Determine the (x, y) coordinate at the center of the cell enclosing the given text.  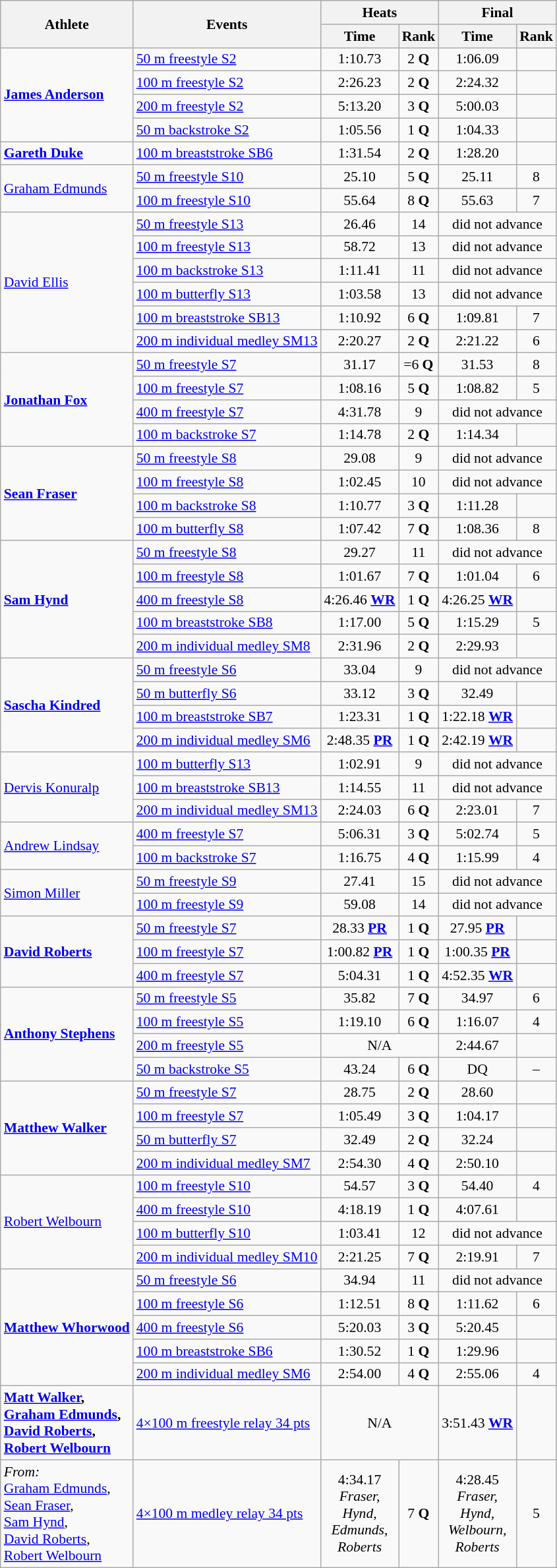
28.75 (359, 1093)
1:29.96 (477, 1351)
1:14.78 (359, 435)
DQ (477, 1069)
31.53 (477, 365)
Simon Miller (67, 892)
1:08.16 (359, 388)
28.33 PR (359, 929)
5:00.03 (477, 107)
100 m breaststroke SB8 (227, 623)
5:20.45 (477, 1327)
50 m backstroke S2 (227, 130)
55.64 (359, 200)
200 m individual medley SM8 (227, 647)
400 m freestyle S6 (227, 1327)
50 m backstroke S5 (227, 1069)
1:11.41 (359, 271)
Matt Walker,Graham Edmunds,David Roberts,Robert Welbourn (67, 1423)
2:54.00 (359, 1374)
1:08.36 (477, 529)
2:48.35 PR (359, 741)
1:15.99 (477, 858)
Jonathan Fox (67, 400)
1:11.62 (477, 1304)
25.11 (477, 177)
100 m freestyle S5 (227, 1022)
4:26.46 WR (359, 600)
Andrew Lindsay (67, 846)
Sascha Kindred (67, 705)
1:02.91 (359, 764)
1:14.34 (477, 435)
28.60 (477, 1093)
15 (419, 881)
4:26.25 WR (477, 600)
2:42.19 WR (477, 741)
5:20.03 (359, 1327)
200 m freestyle S2 (227, 107)
200 m individual medley SM10 (227, 1257)
31.17 (359, 365)
2:55.06 (477, 1374)
David Ellis (67, 283)
Events (227, 24)
29.08 (359, 459)
Dervis Konuralp (67, 787)
50 m freestyle S10 (227, 177)
David Roberts (67, 952)
1:28.20 (477, 154)
Sam Hynd (67, 600)
2:29.93 (477, 647)
5:04.31 (359, 975)
2:21.22 (477, 341)
29.27 (359, 553)
1:00.35 PR (477, 952)
1:09.81 (477, 318)
1:17.00 (359, 623)
100 m backstroke S13 (227, 271)
Matthew Walker (67, 1128)
2:54.30 (359, 1163)
100 m butterfly S8 (227, 529)
1:10.92 (359, 318)
5:02.74 (477, 834)
1:14.55 (359, 788)
100 m freestyle S13 (227, 247)
1:23.31 (359, 717)
4:18.19 (359, 1210)
2:23.01 (477, 811)
2:20.27 (359, 341)
4:28.45Fraser,Hynd,Welbourn,Roberts (477, 1513)
4×100 m medley relay 34 pts (227, 1513)
5:06.31 (359, 834)
– (537, 1069)
2:31.96 (359, 647)
1:05.56 (359, 130)
1:19.10 (359, 1022)
59.08 (359, 905)
1:08.82 (477, 388)
Final (497, 13)
1:16.07 (477, 1022)
Gareth Duke (67, 154)
1:22.18 WR (477, 717)
54.57 (359, 1186)
4:34.17Fraser,Hynd,Edmunds,Roberts (359, 1513)
2:19.91 (477, 1257)
2:21.25 (359, 1257)
100 m freestyle S2 (227, 83)
1:11.28 (477, 506)
1:15.29 (477, 623)
43.24 (359, 1069)
35.82 (359, 999)
100 m butterfly S10 (227, 1234)
55.63 (477, 200)
1:04.17 (477, 1117)
Matthew Whorwood (67, 1327)
50 m freestyle S2 (227, 59)
Graham Edmunds (67, 189)
12 (419, 1234)
From:Graham Edmunds,Sean Fraser,Sam Hynd,David Roberts,Robert Welbourn (67, 1513)
200 m individual medley SM7 (227, 1163)
25.10 (359, 177)
5:13.20 (359, 107)
2:44.67 (477, 1046)
2:24.03 (359, 811)
1:12.51 (359, 1304)
1:10.73 (359, 59)
50 m butterfly S7 (227, 1140)
400 m freestyle S10 (227, 1210)
1:06.09 (477, 59)
1:16.75 (359, 858)
50 m freestyle S5 (227, 999)
33.12 (359, 693)
1:01.04 (477, 576)
1:07.42 (359, 529)
1:01.67 (359, 576)
100 m backstroke S8 (227, 506)
58.72 (359, 247)
1:00.82 PR (359, 952)
1:10.77 (359, 506)
1:04.33 (477, 130)
26.46 (359, 224)
50 m butterfly S6 (227, 693)
4:07.61 (477, 1210)
1:03.41 (359, 1234)
2:26.23 (359, 83)
4×100 m freestyle relay 34 pts (227, 1423)
100 m freestyle S6 (227, 1304)
Sean Fraser (67, 494)
2:24.32 (477, 83)
Robert Welbourn (67, 1221)
50 m freestyle S9 (227, 881)
1:03.58 (359, 295)
34.94 (359, 1281)
1:30.52 (359, 1351)
James Anderson (67, 94)
2:50.10 (477, 1163)
Anthony Stephens (67, 1033)
10 (419, 482)
4:31.78 (359, 412)
4:52.35 WR (477, 975)
Heats (380, 13)
50 m freestyle S13 (227, 224)
34.97 (477, 999)
3:51.43 WR (477, 1423)
27.95 PR (477, 929)
1:02.45 (359, 482)
27.41 (359, 881)
54.40 (477, 1186)
1:05.49 (359, 1117)
200 m freestyle S5 (227, 1046)
100 m freestyle S9 (227, 905)
33.04 (359, 670)
400 m freestyle S8 (227, 600)
=6 Q (419, 365)
Athlete (67, 24)
100 m breaststroke SB7 (227, 717)
1:31.54 (359, 154)
32.24 (477, 1140)
